Find where the given text appears and provide that cell's center as [X, Y] coordinate. 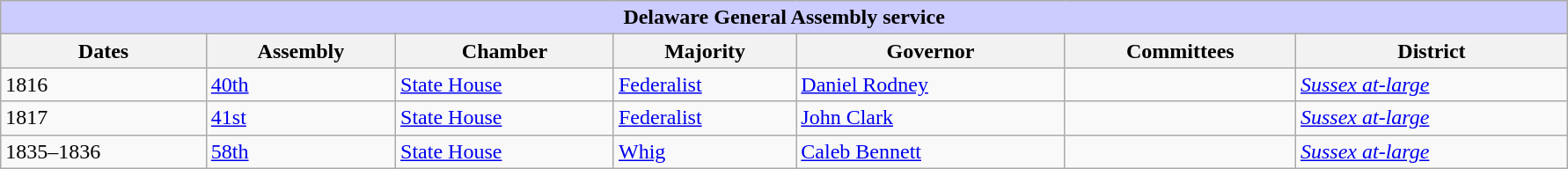
John Clark [931, 118]
District [1431, 51]
Daniel Rodney [931, 84]
Committees [1180, 51]
Caleb Bennett [931, 151]
41st [301, 118]
Whig [704, 151]
1816 [104, 84]
1835–1836 [104, 151]
Assembly [301, 51]
Dates [104, 51]
Majority [704, 51]
58th [301, 151]
1817 [104, 118]
40th [301, 84]
Delaware General Assembly service [785, 18]
Governor [931, 51]
Chamber [505, 51]
